Return (x, y) of the center of cell containing provided text 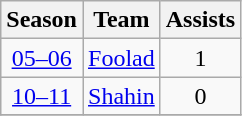
05–06 (42, 58)
Assists (200, 20)
Shahin (121, 96)
10–11 (42, 96)
0 (200, 96)
Season (42, 20)
Team (121, 20)
Foolad (121, 58)
1 (200, 58)
